Determine the (X, Y) coordinate at the center of the cell enclosing the given text.  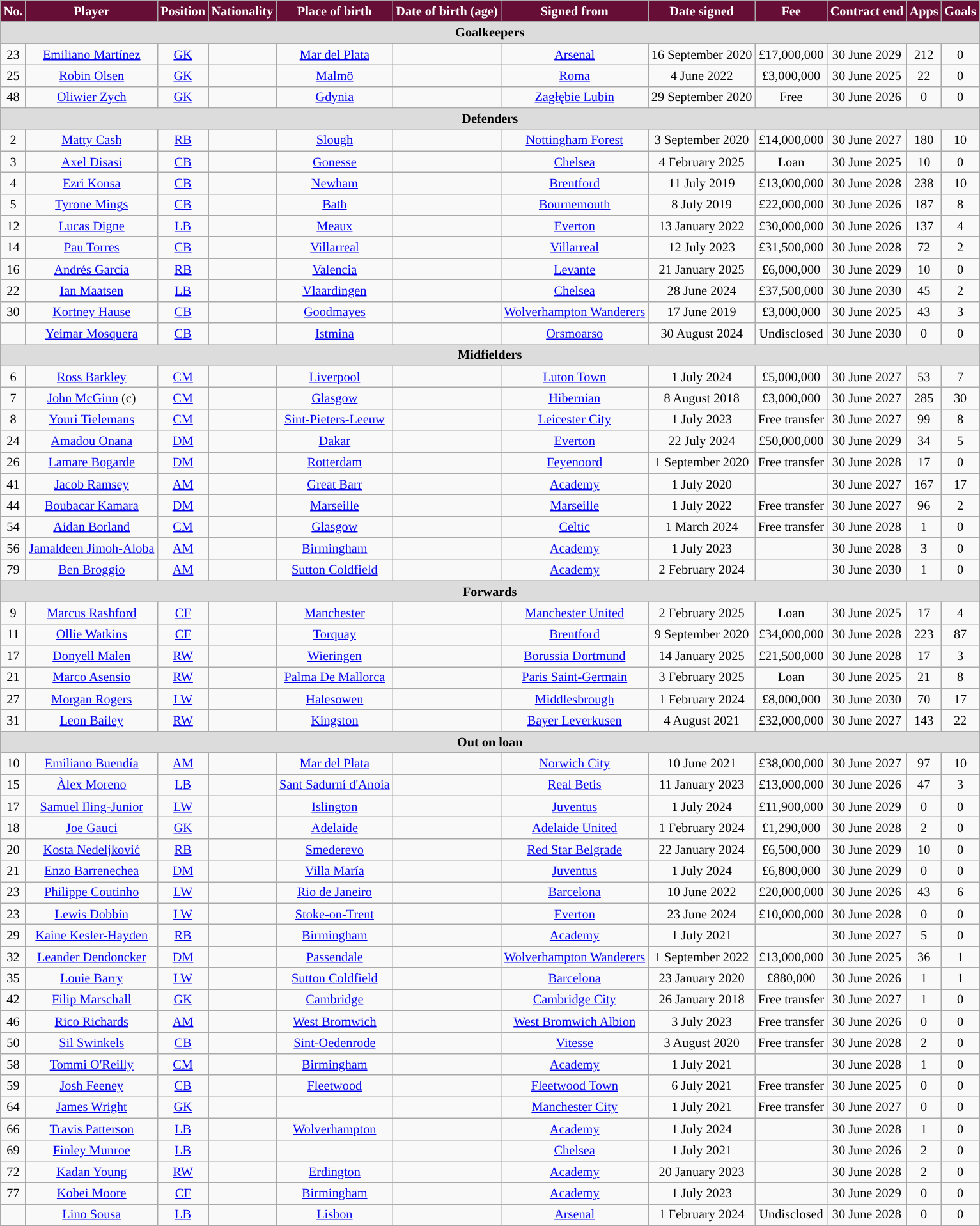
77 (13, 1193)
Boubacar Kamara (91, 505)
11 January 2023 (702, 785)
Axel Disasi (91, 162)
Paris Saint-Germain (574, 677)
Filip Marschall (91, 1000)
66 (13, 1129)
12 July 2023 (702, 248)
8 August 2018 (702, 398)
Jacob Ramsey (91, 484)
24 (13, 441)
Roma (574, 75)
Stoke-on-Trent (334, 914)
Manchester (334, 613)
Marcus Rashford (91, 613)
Matty Cash (91, 140)
Great Barr (334, 484)
Free (791, 97)
41 (13, 484)
Sil Swinkels (91, 1043)
Kingston (334, 720)
21 January 2025 (702, 269)
Sant Sadurní d'Anoia (334, 785)
Pau Torres (91, 248)
Samuel Iling-Junior (91, 806)
Gdynia (334, 97)
27 (13, 699)
Yeimar Mosquera (91, 333)
11 (13, 634)
Rio de Janeiro (334, 892)
Lamare Bogarde (91, 462)
Feyenoord (574, 462)
Ross Barkley (91, 377)
64 (13, 1107)
Goalkeepers (490, 33)
Bayer Leverkusen (574, 720)
Lisbon (334, 1214)
Passendale (334, 957)
53 (924, 377)
Wieringen (334, 656)
32 (13, 957)
Forwards (490, 592)
Smederevo (334, 849)
£37,500,000 (791, 290)
£11,900,000 (791, 806)
2 February 2024 (702, 570)
1 July 2022 (702, 505)
Enzo Barrenechea (91, 871)
45 (924, 290)
Gonesse (334, 162)
Nationality (242, 11)
Kortney Hause (91, 312)
54 (13, 527)
Bath (334, 205)
Jamaldeen Jimoh-Aloba (91, 548)
Nottingham Forest (574, 140)
Midfielders (490, 355)
£17,000,000 (791, 54)
£880,000 (791, 978)
Josh Feeney (91, 1086)
Contract end (867, 11)
12 (13, 226)
1 March 2024 (702, 527)
Celtic (574, 527)
238 (924, 183)
Fleetwood Town (574, 1086)
Manchester United (574, 613)
Zagłębie Lubin (574, 97)
£34,000,000 (791, 634)
31 (13, 720)
3 July 2023 (702, 1021)
223 (924, 634)
23 June 2024 (702, 914)
4 August 2021 (702, 720)
Liverpool (334, 377)
£6,500,000 (791, 849)
70 (924, 699)
30 August 2024 (702, 333)
£10,000,000 (791, 914)
Norwich City (574, 764)
Luton Town (574, 377)
Wolverhampton (334, 1129)
87 (960, 634)
46 (13, 1021)
Youri Tielemans (91, 420)
22 July 2024 (702, 441)
Amadou Onana (91, 441)
£21,500,000 (791, 656)
Àlex Moreno (91, 785)
9 (13, 613)
Marco Asensio (91, 677)
Meaux (334, 226)
10 June 2021 (702, 764)
99 (924, 420)
18 (13, 828)
13 January 2022 (702, 226)
23 January 2020 (702, 978)
James Wright (91, 1107)
Goodmayes (334, 312)
Malmö (334, 75)
Robin Olsen (91, 75)
26 January 2018 (702, 1000)
Leicester City (574, 420)
Lewis Dobbin (91, 914)
Newham (334, 183)
56 (13, 548)
Levante (574, 269)
180 (924, 140)
Tommi O'Reilly (91, 1064)
1 September 2022 (702, 957)
16 September 2020 (702, 54)
Kaine Kesler-Hayden (91, 935)
44 (13, 505)
Date of birth (age) (446, 11)
1 July 2020 (702, 484)
Andrés García (91, 269)
14 January 2025 (702, 656)
3 August 2020 (702, 1043)
69 (13, 1151)
22 January 2024 (702, 849)
Rotterdam (334, 462)
97 (924, 764)
Red Star Belgrade (574, 849)
Middlesbrough (574, 699)
£6,000,000 (791, 269)
Islington (334, 806)
Bournemouth (574, 205)
Signed from (574, 11)
£5,000,000 (791, 377)
Adelaide (334, 828)
£14,000,000 (791, 140)
3 February 2025 (702, 677)
Cambridge City (574, 1000)
£38,000,000 (791, 764)
£32,000,000 (791, 720)
36 (924, 957)
137 (924, 226)
Kosta Nedeljković (91, 849)
212 (924, 54)
Emiliano Buendía (91, 764)
11 July 2019 (702, 183)
£31,500,000 (791, 248)
Travis Patterson (91, 1129)
Cambridge (334, 1000)
Lucas Digne (91, 226)
Fee (791, 11)
Emiliano Martínez (91, 54)
Manchester City (574, 1107)
29 September 2020 (702, 97)
Ben Broggio (91, 570)
26 (13, 462)
10 June 2022 (702, 892)
29 (13, 935)
Torquay (334, 634)
4 June 2022 (702, 75)
58 (13, 1064)
Villa María (334, 871)
285 (924, 398)
Tyrone Mings (91, 205)
4 February 2025 (702, 162)
Defenders (490, 118)
Kadan Young (91, 1172)
17 June 2019 (702, 312)
£22,000,000 (791, 205)
14 (13, 248)
£50,000,000 (791, 441)
167 (924, 484)
No. (13, 11)
Player (91, 11)
1 September 2020 (702, 462)
£1,290,000 (791, 828)
West Bromwich (334, 1021)
Dakar (334, 441)
£30,000,000 (791, 226)
6 July 2021 (702, 1086)
47 (924, 785)
Vitesse (574, 1043)
Leon Bailey (91, 720)
Hibernian (574, 398)
79 (13, 570)
Louie Barry (91, 978)
John McGinn (c) (91, 398)
Vlaardingen (334, 290)
28 June 2024 (702, 290)
Slough (334, 140)
Ian Maatsen (91, 290)
20 January 2023 (702, 1172)
Lino Sousa (91, 1214)
50 (13, 1043)
Aidan Borland (91, 527)
Kobei Moore (91, 1193)
15 (13, 785)
Position (183, 11)
Date signed (702, 11)
West Bromwich Albion (574, 1021)
£8,000,000 (791, 699)
Palma De Mallorca (334, 677)
Leander Dendoncker (91, 957)
£6,800,000 (791, 871)
Erdington (334, 1172)
£20,000,000 (791, 892)
25 (13, 75)
34 (924, 441)
Valencia (334, 269)
8 July 2019 (702, 205)
Rico Richards (91, 1021)
187 (924, 205)
Sint-Pieters-Leeuw (334, 420)
Ollie Watkins (91, 634)
Real Betis (574, 785)
Sint-Oedenrode (334, 1043)
59 (13, 1086)
Adelaide United (574, 828)
Oliwier Zych (91, 97)
Halesowen (334, 699)
Orsmoarso (574, 333)
Place of birth (334, 11)
Istmina (334, 333)
20 (13, 849)
143 (924, 720)
Morgan Rogers (91, 699)
Ezri Konsa (91, 183)
96 (924, 505)
16 (13, 269)
Joe Gauci (91, 828)
Donyell Malen (91, 656)
48 (13, 97)
2 February 2025 (702, 613)
Apps (924, 11)
42 (13, 1000)
Borussia Dortmund (574, 656)
Fleetwood (334, 1086)
Out on loan (490, 742)
Finley Munroe (91, 1151)
Philippe Coutinho (91, 892)
Goals (960, 11)
35 (13, 978)
9 September 2020 (702, 634)
3 September 2020 (702, 140)
